Pinpoint the cell where the given text exists, returning its [x, y] midpoint coordinate. 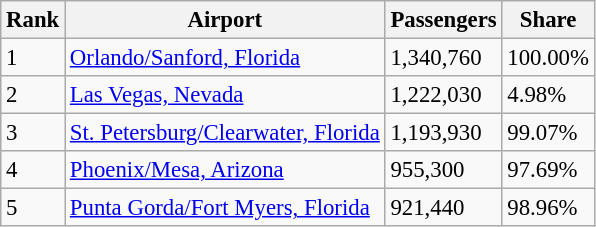
99.07% [548, 133]
Share [548, 20]
Punta Gorda/Fort Myers, Florida [226, 208]
97.69% [548, 170]
100.00% [548, 58]
Rank [33, 20]
4 [33, 170]
955,300 [444, 170]
Passengers [444, 20]
Las Vegas, Nevada [226, 95]
St. Petersburg/Clearwater, Florida [226, 133]
3 [33, 133]
2 [33, 95]
4.98% [548, 95]
1,340,760 [444, 58]
Airport [226, 20]
Orlando/Sanford, Florida [226, 58]
1 [33, 58]
1,193,930 [444, 133]
5 [33, 208]
1,222,030 [444, 95]
921,440 [444, 208]
98.96% [548, 208]
Phoenix/Mesa, Arizona [226, 170]
